Pinpoint the cell where the given text exists, returning its [x, y] midpoint coordinate. 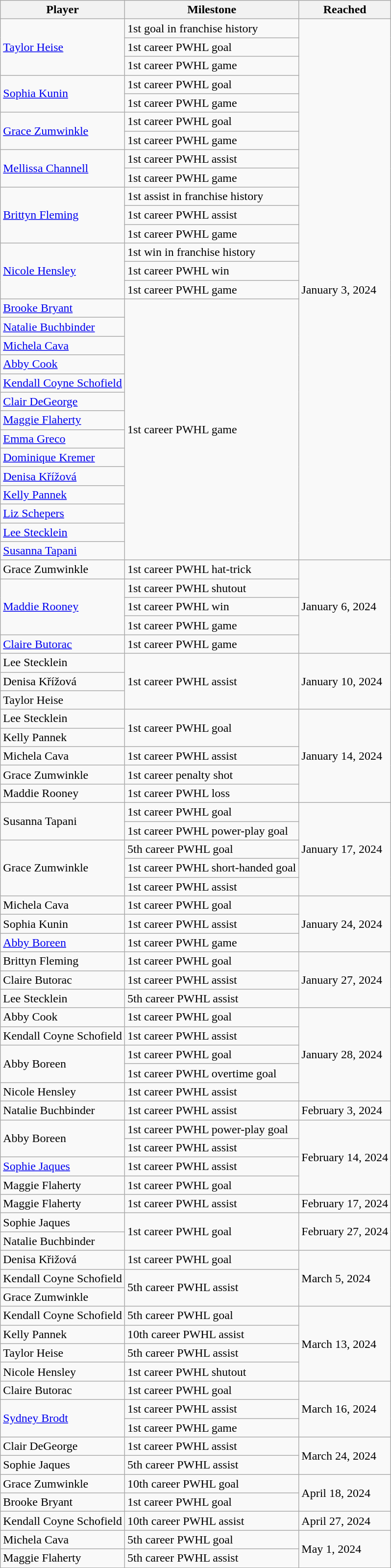
Milestone [212, 10]
April 18, 2024 [345, 1493]
February 17, 2024 [345, 1204]
Sydney Brodt [63, 1418]
Player [63, 10]
Denisa Křižová [63, 1260]
1st assist in franchise history [212, 196]
1st career PWHL overtime goal [212, 1073]
January 10, 2024 [345, 681]
February 27, 2024 [345, 1232]
1st goal in franchise history [212, 28]
1st win in franchise history [212, 252]
February 14, 2024 [345, 1157]
Liz Schepers [63, 513]
10th career PWHL goal [212, 1484]
March 16, 2024 [345, 1409]
January 27, 2024 [345, 980]
Dominique Kremer [63, 457]
Mellissa Channell [63, 168]
Emma Greco [63, 439]
January 14, 2024 [345, 756]
Reached [345, 10]
March 5, 2024 [345, 1278]
1st career PWHL hat-trick [212, 570]
January 17, 2024 [345, 849]
January 28, 2024 [345, 1054]
April 27, 2024 [345, 1521]
1st career PWHL short-handed goal [212, 868]
1st career penalty shot [212, 774]
January 6, 2024 [345, 607]
January 3, 2024 [345, 290]
February 3, 2024 [345, 1110]
May 1, 2024 [345, 1549]
1st career PWHL loss [212, 793]
March 24, 2024 [345, 1456]
January 24, 2024 [345, 924]
March 13, 2024 [345, 1344]
